From the cell containing the given text, extract its center point as (X, Y) coordinate. 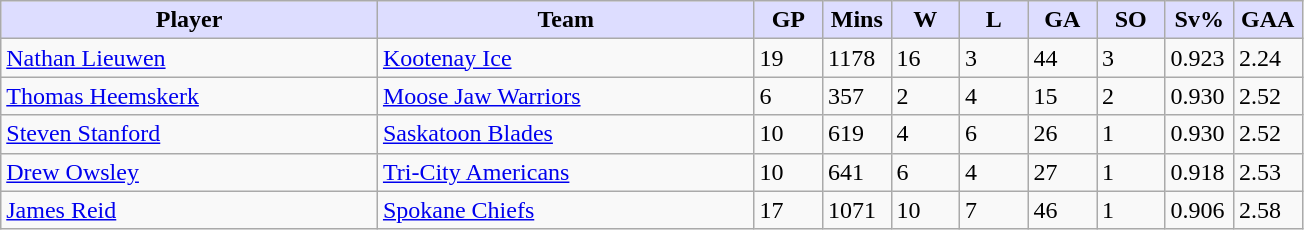
26 (1062, 134)
15 (1062, 96)
Sv% (1199, 20)
GAA (1268, 20)
2.53 (1268, 172)
27 (1062, 172)
16 (925, 58)
Team (566, 20)
0.906 (1199, 210)
Saskatoon Blades (566, 134)
641 (857, 172)
Spokane Chiefs (566, 210)
GP (788, 20)
W (925, 20)
SO (1130, 20)
0.923 (1199, 58)
Thomas Heemskerk (190, 96)
619 (857, 134)
7 (994, 210)
Moose Jaw Warriors (566, 96)
46 (1062, 210)
2.58 (1268, 210)
19 (788, 58)
Player (190, 20)
Kootenay Ice (566, 58)
1071 (857, 210)
1178 (857, 58)
James Reid (190, 210)
Tri-City Americans (566, 172)
357 (857, 96)
L (994, 20)
GA (1062, 20)
Drew Owsley (190, 172)
Nathan Lieuwen (190, 58)
0.918 (1199, 172)
Mins (857, 20)
44 (1062, 58)
Steven Stanford (190, 134)
2.24 (1268, 58)
17 (788, 210)
